Search for the cell housing the specified text and yield its (X, Y) center coordinate. 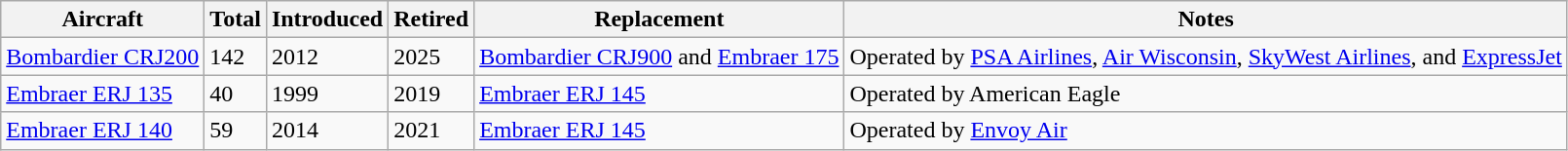
1999 (327, 94)
Operated by Envoy Air (1206, 131)
2019 (431, 94)
2012 (327, 57)
59 (236, 131)
Embraer ERJ 135 (103, 94)
Embraer ERJ 140 (103, 131)
Aircraft (103, 19)
2025 (431, 57)
Introduced (327, 19)
Total (236, 19)
142 (236, 57)
Retired (431, 19)
Operated by PSA Airlines, Air Wisconsin, SkyWest Airlines, and ExpressJet (1206, 57)
40 (236, 94)
Bombardier CRJ900 and Embraer 175 (659, 57)
Replacement (659, 19)
2021 (431, 131)
Bombardier CRJ200 (103, 57)
Operated by American Eagle (1206, 94)
2014 (327, 131)
Notes (1206, 19)
